Provide the [x, y] coordinate of the cell's center where the given text is located.  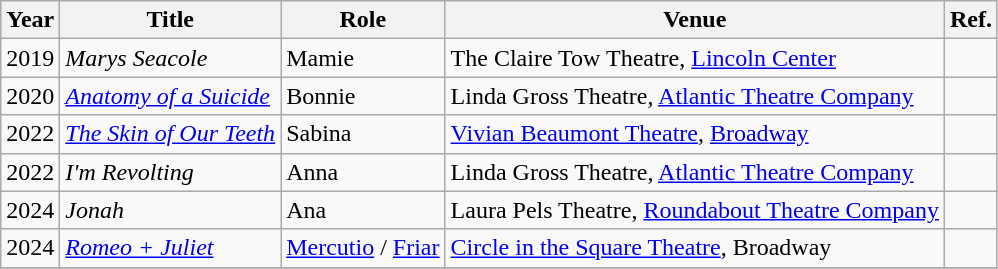
Venue [694, 20]
I'm Revolting [170, 172]
Anatomy of a Suicide [170, 96]
Jonah [170, 210]
Sabina [363, 134]
Romeo + Juliet [170, 248]
Role [363, 20]
Mamie [363, 58]
Laura Pels Theatre, Roundabout Theatre Company [694, 210]
Vivian Beaumont Theatre, Broadway [694, 134]
Bonnie [363, 96]
Marys Seacole [170, 58]
The Skin of Our Teeth [170, 134]
Anna [363, 172]
Mercutio / Friar [363, 248]
2019 [30, 58]
2020 [30, 96]
Year [30, 20]
Title [170, 20]
Circle in the Square Theatre, Broadway [694, 248]
The Claire Tow Theatre, Lincoln Center [694, 58]
Ana [363, 210]
Ref. [970, 20]
